Provide the (x, y) coordinate of the cell's center where the given text is located.  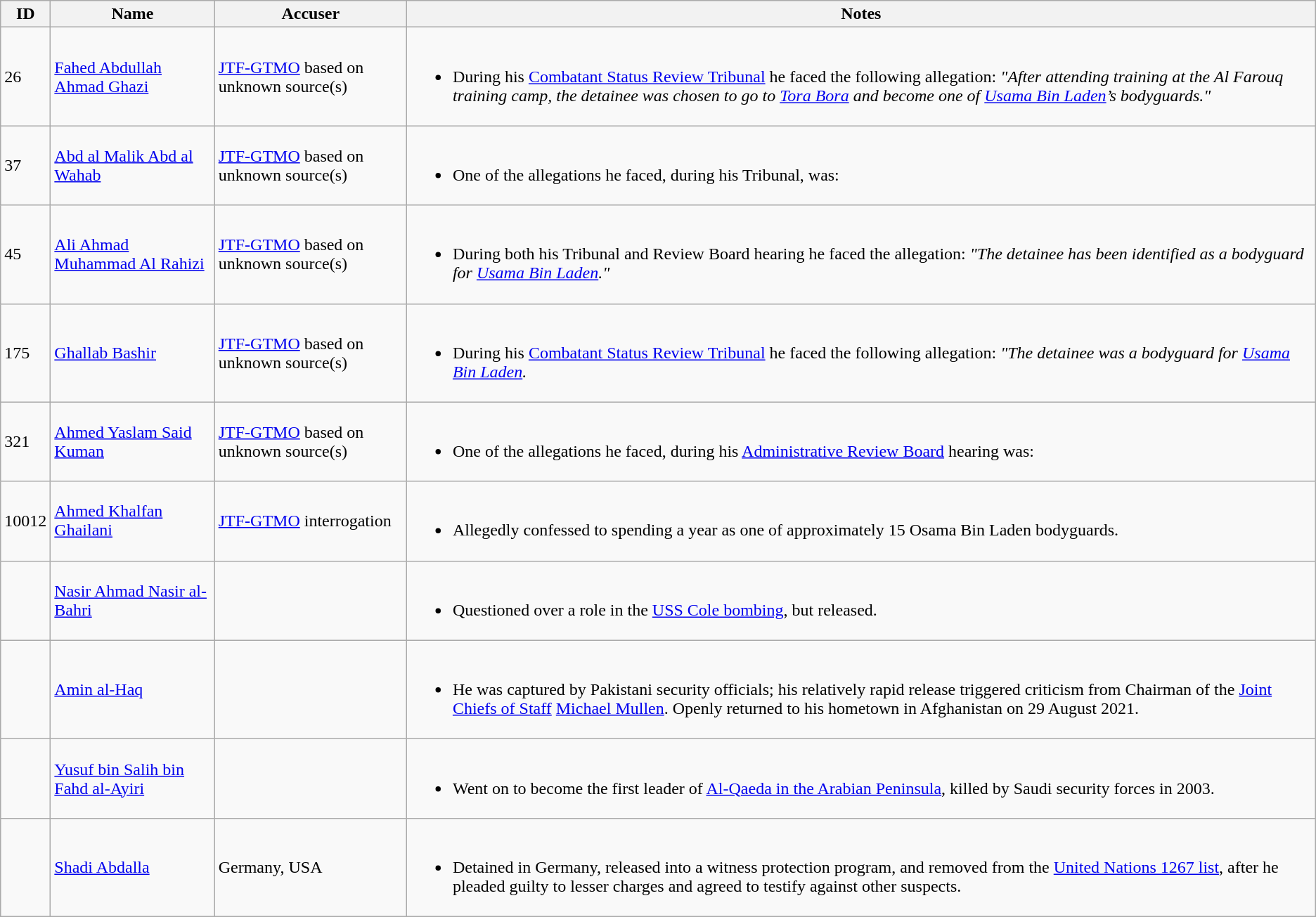
Amin al-Haq (132, 689)
10012 (25, 521)
Nasir Ahmad Nasir al-Bahri (132, 600)
Notes (860, 14)
45 (25, 254)
Ghallab Bashir (132, 353)
Yusuf bin Salih bin Fahd al-Ayiri (132, 779)
26 (25, 77)
Germany, USA (311, 867)
Ahmed Khalfan Ghailani (132, 521)
Went on to become the first leader of Al-Qaeda in the Arabian Peninsula, killed by Saudi security forces in 2003. (860, 779)
During both his Tribunal and Review Board hearing he faced the allegation: "The detainee has been identified as a bodyguard for Usama Bin Laden." (860, 254)
ID (25, 14)
321 (25, 441)
One of the allegations he faced, during his Tribunal, was: (860, 166)
37 (25, 166)
One of the allegations he faced, during his Administrative Review Board hearing was: (860, 441)
Accuser (311, 14)
Questioned over a role in the USS Cole bombing, but released. (860, 600)
Abd al Malik Abd al Wahab (132, 166)
Allegedly confessed to spending a year as one of approximately 15 Osama Bin Laden bodyguards. (860, 521)
Ahmed Yaslam Said Kuman (132, 441)
During his Combatant Status Review Tribunal he faced the following allegation: "The detainee was a bodyguard for Usama Bin Laden. (860, 353)
Shadi Abdalla (132, 867)
Name (132, 14)
Fahed Abdullah Ahmad Ghazi (132, 77)
JTF-GTMO interrogation (311, 521)
Ali Ahmad Muhammad Al Rahizi (132, 254)
175 (25, 353)
